Detect which cell encompasses the target text, then output its (x, y) center coordinate. 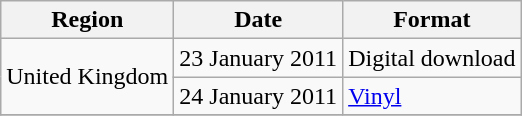
Vinyl (432, 96)
23 January 2011 (258, 58)
Date (258, 20)
United Kingdom (88, 77)
Format (432, 20)
24 January 2011 (258, 96)
Region (88, 20)
Digital download (432, 58)
